Locate the cell with the specified text and output its (x, y) center coordinate. 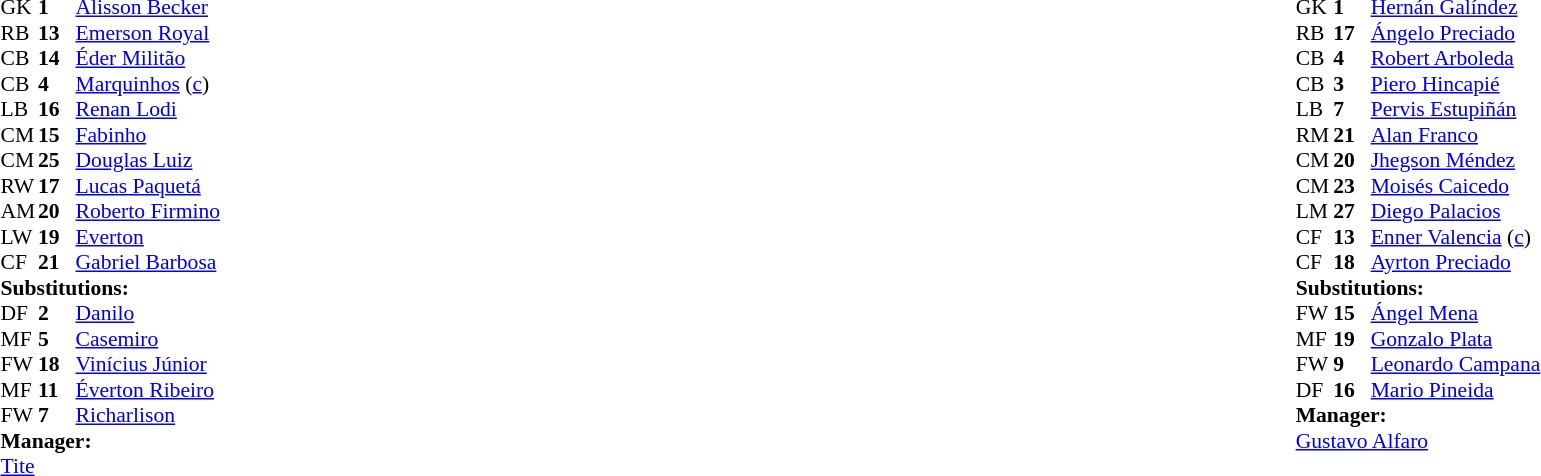
Ángelo Preciado (1456, 33)
Richarlison (148, 415)
Marquinhos (c) (148, 84)
Éder Militão (148, 59)
Gustavo Alfaro (1418, 441)
Danilo (148, 313)
Moisés Caicedo (1456, 186)
14 (57, 59)
Roberto Firmino (148, 211)
Éverton Ribeiro (148, 390)
Douglas Luiz (148, 161)
23 (1352, 186)
RM (1315, 135)
Everton (148, 237)
11 (57, 390)
Casemiro (148, 339)
RW (19, 186)
AM (19, 211)
Leonardo Campana (1456, 365)
LM (1315, 211)
Diego Palacios (1456, 211)
Ayrton Preciado (1456, 263)
Gonzalo Plata (1456, 339)
Gabriel Barbosa (148, 263)
Robert Arboleda (1456, 59)
LW (19, 237)
Alan Franco (1456, 135)
Renan Lodi (148, 109)
Piero Hincapié (1456, 84)
25 (57, 161)
Emerson Royal (148, 33)
5 (57, 339)
Vinícius Júnior (148, 365)
3 (1352, 84)
Mario Pineida (1456, 390)
9 (1352, 365)
Fabinho (148, 135)
Pervis Estupiñán (1456, 109)
2 (57, 313)
Enner Valencia (c) (1456, 237)
Lucas Paquetá (148, 186)
Ángel Mena (1456, 313)
Jhegson Méndez (1456, 161)
27 (1352, 211)
